Pinpoint the cell where the given text exists, returning its [X, Y] midpoint coordinate. 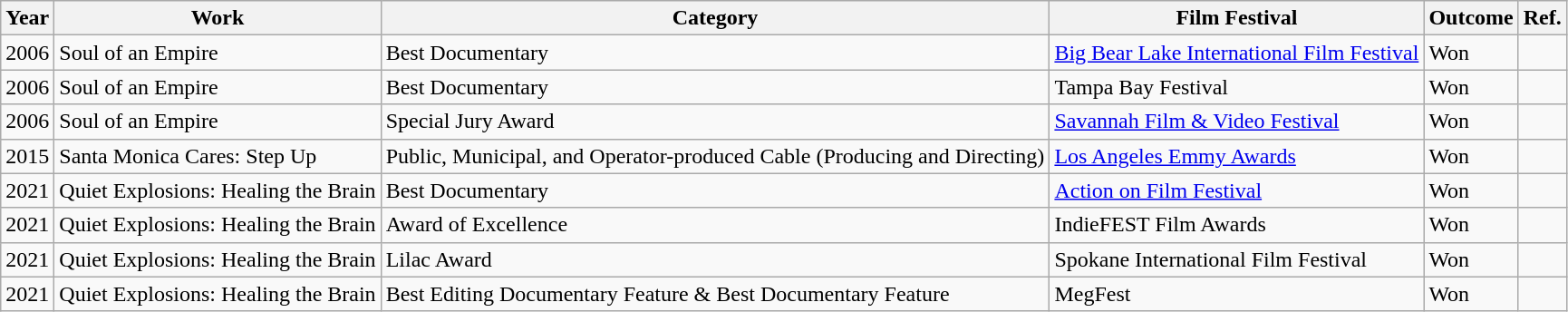
MegFest [1236, 294]
Action on Film Festival [1236, 190]
Best Editing Documentary Feature & Best Documentary Feature [715, 294]
Public, Municipal, and Operator-produced Cable (Producing and Directing) [715, 156]
Santa Monica Cares: Step Up [218, 156]
Tampa Bay Festival [1236, 87]
Award of Excellence [715, 225]
Special Jury Award [715, 122]
2015 [27, 156]
Film Festival [1236, 18]
Big Bear Lake International Film Festival [1236, 53]
Outcome [1471, 18]
Savannah Film & Video Festival [1236, 122]
Los Angeles Emmy Awards [1236, 156]
Lilac Award [715, 259]
Spokane International Film Festival [1236, 259]
Work [218, 18]
Year [27, 18]
Ref. [1543, 18]
IndieFEST Film Awards [1236, 225]
Category [715, 18]
